Search for the cell housing the specified text and yield its (x, y) center coordinate. 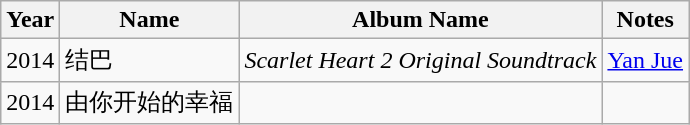
Yan Jue (646, 60)
Name (150, 20)
结巴 (150, 60)
Notes (646, 20)
Scarlet Heart 2 Original Soundtrack (420, 60)
Album Name (420, 20)
由你开始的幸福 (150, 102)
Year (30, 20)
